From the cell containing the given text, extract its center point as [X, Y] coordinate. 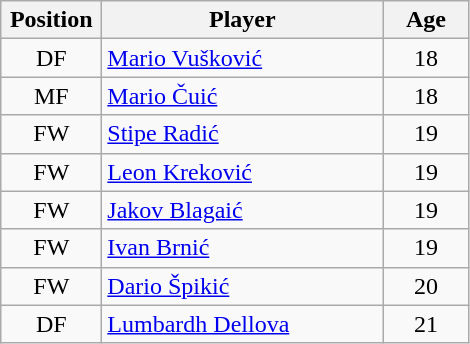
Mario Vušković [242, 58]
Mario Čuić [242, 96]
Jakov Blagaić [242, 210]
Leon Kreković [242, 172]
Position [52, 20]
21 [426, 324]
Ivan Brnić [242, 248]
Age [426, 20]
MF [52, 96]
20 [426, 286]
Stipe Radić [242, 134]
Dario Špikić [242, 286]
Player [242, 20]
Lumbardh Dellova [242, 324]
